Find where the given text appears and provide that cell's center as [x, y] coordinate. 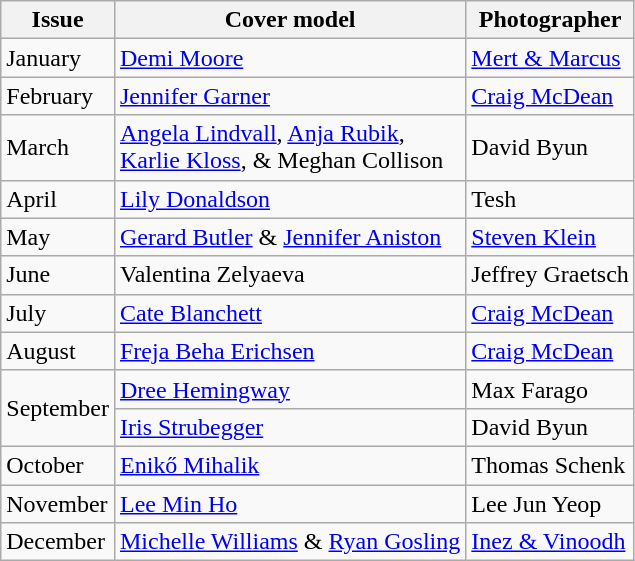
Dree Hemingway [290, 389]
May [58, 237]
Cate Blanchett [290, 313]
March [58, 148]
Photographer [550, 20]
Cover model [290, 20]
June [58, 275]
Issue [58, 20]
January [58, 58]
Freja Beha Erichsen [290, 351]
Max Farago [550, 389]
Thomas Schenk [550, 465]
February [58, 96]
Gerard Butler & Jennifer Aniston [290, 237]
November [58, 503]
Steven Klein [550, 237]
Jennifer Garner [290, 96]
Mert & Marcus [550, 58]
October [58, 465]
July [58, 313]
Tesh [550, 199]
September [58, 408]
Lily Donaldson [290, 199]
April [58, 199]
Lee Jun Yeop [550, 503]
December [58, 542]
Enikő Mihalik [290, 465]
August [58, 351]
Demi Moore [290, 58]
Inez & Vinoodh [550, 542]
Valentina Zelyaeva [290, 275]
Lee Min Ho [290, 503]
Michelle Williams & Ryan Gosling [290, 542]
Iris Strubegger [290, 427]
Jeffrey Graetsch [550, 275]
Angela Lindvall, Anja Rubik,Karlie Kloss, & Meghan Collison [290, 148]
